For the text-containing cell, return its midpoint in [x, y] coordinate format. 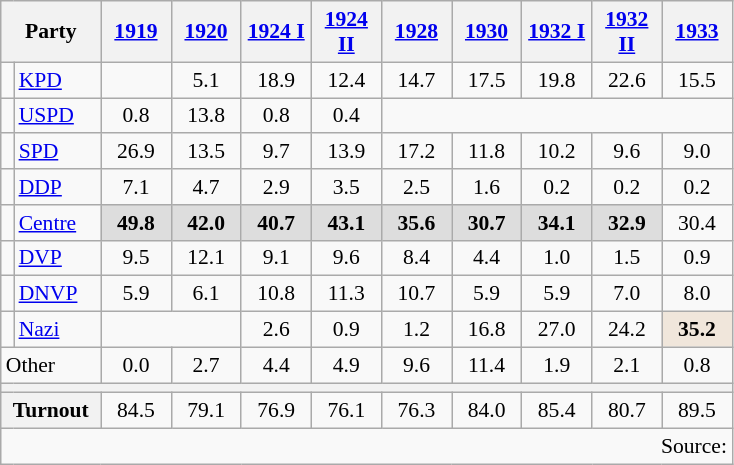
30.7 [487, 223]
76.3 [416, 411]
1933 [697, 32]
Party [51, 32]
42.0 [206, 223]
1920 [206, 32]
Other [51, 365]
11.8 [487, 152]
12.1 [206, 258]
5.1 [206, 80]
SPD [58, 152]
7.0 [627, 294]
12.4 [346, 80]
49.8 [136, 223]
9.0 [697, 152]
17.2 [416, 152]
10.7 [416, 294]
1928 [416, 32]
KPD [58, 80]
27.0 [557, 330]
16.8 [487, 330]
1924 II [346, 32]
2.6 [276, 330]
2.1 [627, 365]
43.1 [346, 223]
1919 [136, 32]
32.9 [627, 223]
35.2 [697, 330]
9.5 [136, 258]
34.1 [557, 223]
Source: [366, 447]
1932 I [557, 32]
DNVP [58, 294]
89.5 [697, 411]
11.4 [487, 365]
30.4 [697, 223]
1.2 [416, 330]
DVP [58, 258]
9.1 [276, 258]
35.6 [416, 223]
9.7 [276, 152]
1930 [487, 32]
24.2 [627, 330]
7.1 [136, 187]
4.7 [206, 187]
0.0 [136, 365]
85.4 [557, 411]
8.4 [416, 258]
22.6 [627, 80]
1932 II [627, 32]
0.4 [346, 116]
10.8 [276, 294]
2.7 [206, 365]
84.5 [136, 411]
79.1 [206, 411]
USPD [58, 116]
2.9 [276, 187]
6.1 [206, 294]
13.8 [206, 116]
Centre [58, 223]
76.1 [346, 411]
13.5 [206, 152]
2.5 [416, 187]
1924 I [276, 32]
40.7 [276, 223]
4.9 [346, 365]
10.2 [557, 152]
17.5 [487, 80]
11.3 [346, 294]
13.9 [346, 152]
1.9 [557, 365]
80.7 [627, 411]
1.0 [557, 258]
1.6 [487, 187]
DDP [58, 187]
14.7 [416, 80]
1.5 [627, 258]
Turnout [51, 411]
8.0 [697, 294]
76.9 [276, 411]
3.5 [346, 187]
Nazi [58, 330]
15.5 [697, 80]
26.9 [136, 152]
18.9 [276, 80]
19.8 [557, 80]
84.0 [487, 411]
